From the cell containing the given text, extract its center point as (X, Y) coordinate. 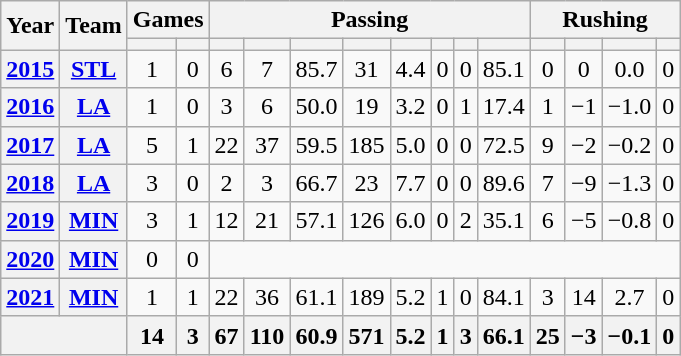
57.1 (316, 221)
−1.0 (630, 107)
2017 (30, 145)
189 (366, 297)
35.1 (504, 221)
110 (267, 335)
5 (152, 145)
2020 (30, 259)
66.1 (504, 335)
0.0 (630, 69)
2016 (30, 107)
23 (366, 183)
85.7 (316, 69)
571 (366, 335)
59.5 (316, 145)
9 (548, 145)
−2 (584, 145)
72.5 (504, 145)
84.1 (504, 297)
Year (30, 26)
66.7 (316, 183)
−5 (584, 221)
12 (226, 221)
19 (366, 107)
5.0 (410, 145)
STL (94, 69)
2015 (30, 69)
2.7 (630, 297)
2019 (30, 221)
−1.3 (630, 183)
Games (168, 20)
−0.2 (630, 145)
36 (267, 297)
−1 (584, 107)
3.2 (410, 107)
6.0 (410, 221)
89.6 (504, 183)
185 (366, 145)
7.7 (410, 183)
126 (366, 221)
21 (267, 221)
61.1 (316, 297)
−0.1 (630, 335)
Rushing (605, 20)
85.1 (504, 69)
50.0 (316, 107)
Passing (370, 20)
17.4 (504, 107)
−0.8 (630, 221)
60.9 (316, 335)
Team (94, 26)
2018 (30, 183)
67 (226, 335)
31 (366, 69)
2021 (30, 297)
−9 (584, 183)
4.4 (410, 69)
−3 (584, 335)
37 (267, 145)
25 (548, 335)
